Return [X, Y] of the center of cell containing provided text 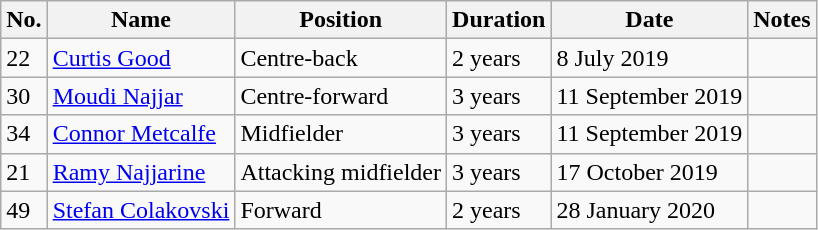
28 January 2020 [650, 210]
21 [24, 172]
Duration [499, 20]
30 [24, 96]
Stefan Colakovski [141, 210]
Curtis Good [141, 58]
Connor Metcalfe [141, 134]
17 October 2019 [650, 172]
22 [24, 58]
Forward [341, 210]
Midfielder [341, 134]
Centre-back [341, 58]
Ramy Najjarine [141, 172]
Attacking midfielder [341, 172]
No. [24, 20]
34 [24, 134]
Date [650, 20]
Moudi Najjar [141, 96]
Name [141, 20]
Centre-forward [341, 96]
Notes [782, 20]
8 July 2019 [650, 58]
Position [341, 20]
49 [24, 210]
